Determine the (x, y) coordinate at the center of the cell enclosing the given text.  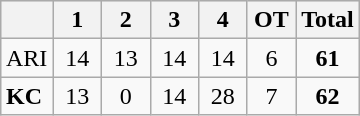
6 (272, 58)
61 (328, 58)
KC (26, 96)
3 (174, 20)
2 (126, 20)
OT (272, 20)
0 (126, 96)
Total (328, 20)
1 (78, 20)
28 (224, 96)
ARI (26, 58)
62 (328, 96)
7 (272, 96)
4 (224, 20)
